Return [x, y] of the center of cell containing provided text 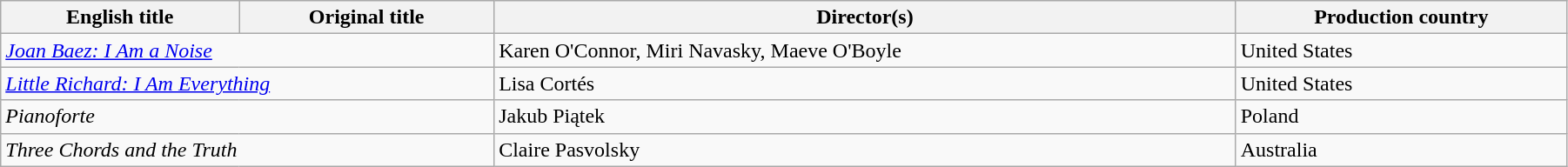
Production country [1401, 17]
Claire Pasvolsky [865, 150]
Karen O'Connor, Miri Navasky, Maeve O'Boyle [865, 50]
Little Richard: I Am Everything [247, 83]
Pianoforte [247, 117]
Lisa Cortés [865, 83]
Joan Baez: I Am a Noise [247, 50]
Original title [367, 17]
Poland [1401, 117]
Jakub Piątek [865, 117]
Three Chords and the Truth [247, 150]
Australia [1401, 150]
English title [120, 17]
Director(s) [865, 17]
